Capture the cell that displays the provided text and extract its (X, Y) central coordinate. 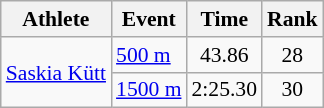
Athlete (56, 19)
Time (224, 19)
30 (292, 90)
Rank (292, 19)
1500 m (148, 90)
Event (148, 19)
Saskia Kütt (56, 72)
2:25.30 (224, 90)
500 m (148, 55)
28 (292, 55)
43.86 (224, 55)
